Capture the cell that displays the provided text and extract its [x, y] central coordinate. 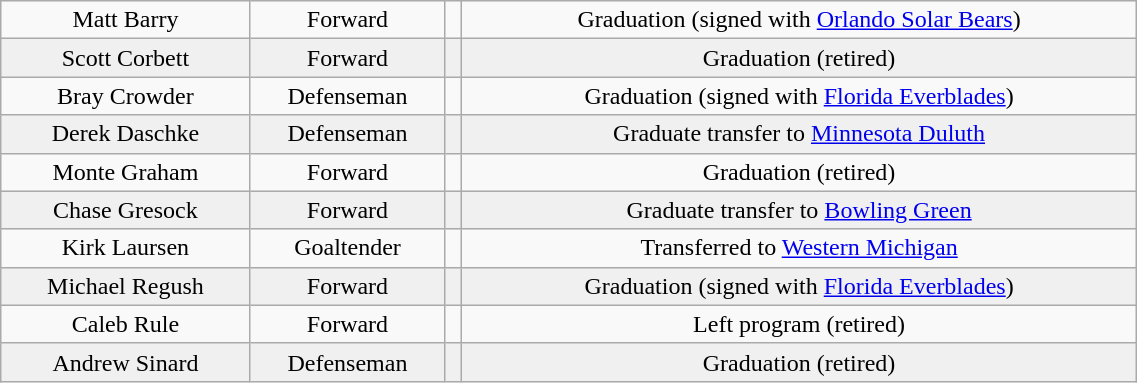
Derek Daschke [126, 134]
Goaltender [348, 248]
Chase Gresock [126, 210]
Graduate transfer to Bowling Green [799, 210]
Scott Corbett [126, 58]
Bray Crowder [126, 96]
Monte Graham [126, 172]
Michael Regush [126, 286]
Graduate transfer to Minnesota Duluth [799, 134]
Graduation (signed with Orlando Solar Bears) [799, 20]
Andrew Sinard [126, 362]
Caleb Rule [126, 324]
Left program (retired) [799, 324]
Kirk Laursen [126, 248]
Transferred to Western Michigan [799, 248]
Matt Barry [126, 20]
